Pinpoint the cell where the given text exists, returning its [X, Y] midpoint coordinate. 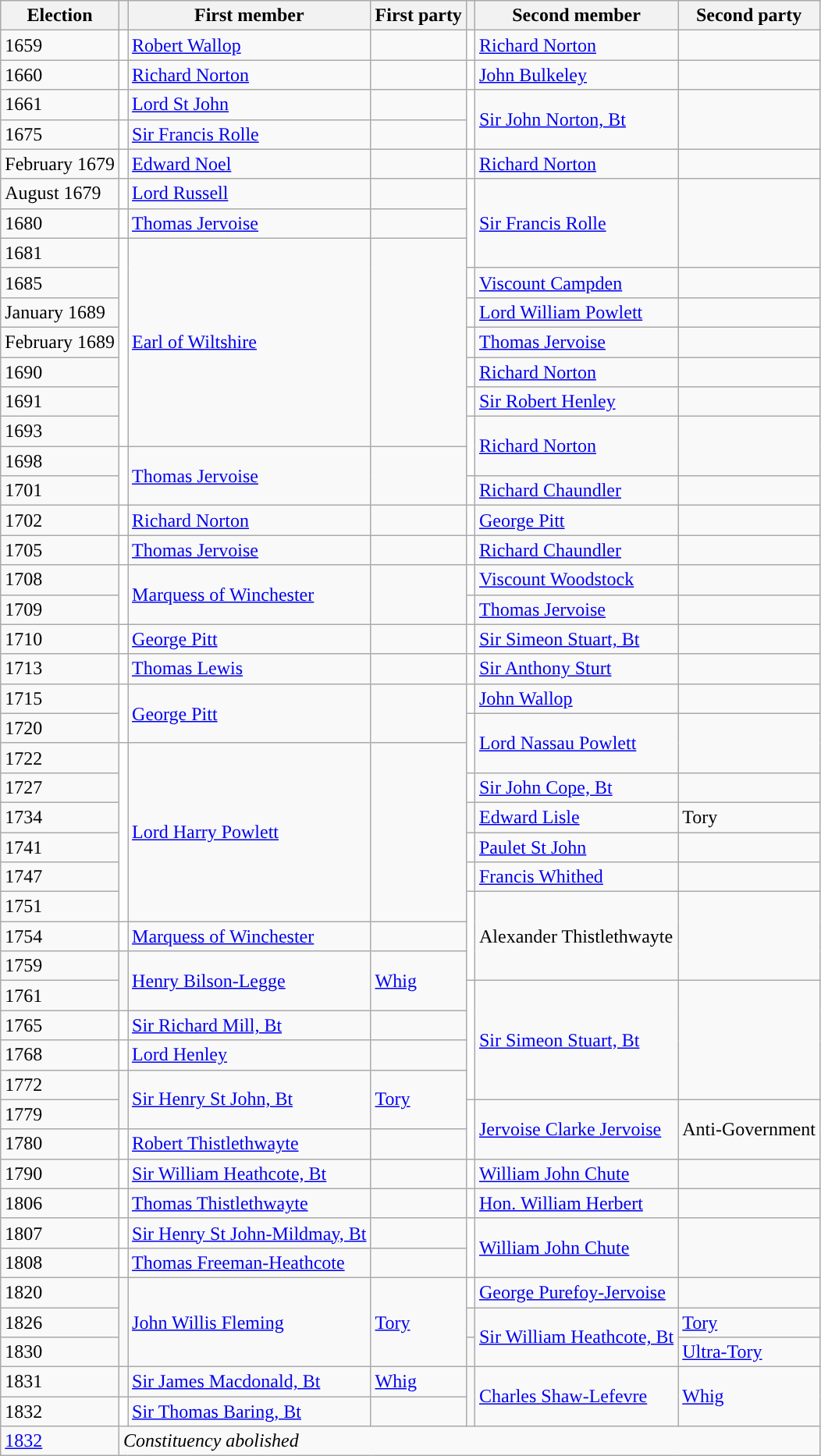
1751 [60, 907]
1831 [60, 1382]
John Willis Fleming [250, 1322]
1734 [60, 817]
Second party [749, 16]
February 1679 [60, 164]
1830 [60, 1352]
Sir Richard Mill, Bt [250, 1025]
Second member [576, 16]
1675 [60, 134]
Alexander Thistlethwayte [576, 936]
Paulet St John [576, 847]
1701 [60, 491]
1691 [60, 402]
1709 [60, 609]
Robert Wallop [250, 45]
1790 [60, 1174]
Lord Russell [250, 194]
1808 [60, 1262]
1702 [60, 520]
Thomas Thistlethwayte [250, 1203]
Jervoise Clarke Jervoise [576, 1129]
1680 [60, 223]
Election [60, 16]
George Purefoy-Jervoise [576, 1292]
Hon. William Herbert [576, 1203]
1780 [60, 1144]
1685 [60, 282]
Robert Thistlethwayte [250, 1144]
1661 [60, 105]
Lord St John [250, 105]
Sir Thomas Baring, Bt [250, 1412]
August 1679 [60, 194]
1779 [60, 1114]
First party [418, 16]
1754 [60, 936]
1768 [60, 1055]
John Wallop [576, 698]
Sir Henry St John, Bt [250, 1099]
Sir John Cope, Bt [576, 787]
Sir Robert Henley [576, 402]
Edward Lisle [576, 817]
1722 [60, 758]
First member [250, 16]
Viscount Woodstock [576, 580]
Lord Henley [250, 1055]
1761 [60, 996]
1727 [60, 787]
Viscount Campden [576, 282]
Sir John Norton, Bt [576, 119]
1713 [60, 669]
Sir James Macdonald, Bt [250, 1382]
1826 [60, 1323]
1690 [60, 372]
1660 [60, 75]
Edward Noel [250, 164]
Sir Anthony Sturt [576, 669]
Charles Shaw-Lefevre [576, 1397]
Thomas Freeman-Heathcote [250, 1262]
Ultra-Tory [749, 1352]
Lord Nassau Powlett [576, 743]
Lord Harry Powlett [250, 832]
Sir Henry St John-Mildmay, Bt [250, 1233]
1759 [60, 966]
1741 [60, 847]
1720 [60, 728]
1681 [60, 253]
Constituency abolished [469, 1441]
1698 [60, 461]
1765 [60, 1025]
Lord William Powlett [576, 312]
1772 [60, 1085]
1710 [60, 639]
Thomas Lewis [250, 669]
1820 [60, 1292]
Earl of Wiltshire [250, 342]
1708 [60, 580]
January 1689 [60, 312]
1659 [60, 45]
Francis Whithed [576, 877]
1715 [60, 698]
John Bulkeley [576, 75]
1806 [60, 1203]
1747 [60, 877]
Henry Bilson-Legge [250, 981]
February 1689 [60, 342]
1807 [60, 1233]
1693 [60, 431]
Anti-Government [749, 1129]
1705 [60, 550]
